Provide the (X, Y) coordinate of the cell's center where the given text is located.  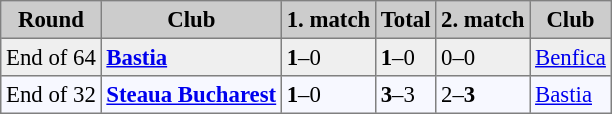
End of 64 (51, 57)
Total (405, 20)
Round (51, 20)
3–3 (405, 95)
2. match (483, 20)
0–0 (483, 57)
End of 32 (51, 95)
1. match (328, 20)
2–3 (483, 95)
Steaua Bucharest (191, 95)
Benfica (570, 57)
